Return the (X, Y) coordinate for the center point of the cell that contains the specified text.  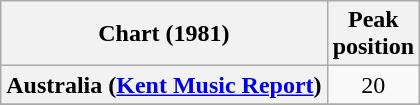
20 (373, 85)
Australia (Kent Music Report) (164, 85)
Chart (1981) (164, 34)
Peakposition (373, 34)
